Output the (X, Y) coordinate of the center of the cell containing the given text.  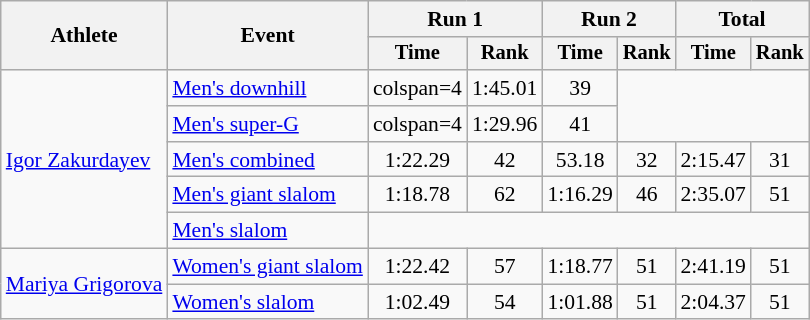
Women's slalom (268, 302)
1:22.29 (418, 160)
1:18.78 (418, 195)
42 (504, 160)
1:45.01 (504, 88)
57 (504, 267)
2:41.19 (712, 267)
31 (780, 160)
62 (504, 195)
39 (580, 88)
Men's super-G (268, 124)
Run 2 (608, 19)
54 (504, 302)
53.18 (580, 160)
Run 1 (456, 19)
Women's giant slalom (268, 267)
Athlete (84, 36)
41 (580, 124)
46 (647, 195)
32 (647, 160)
1:01.88 (580, 302)
Igor Zakurdayev (84, 159)
1:22.42 (418, 267)
Event (268, 36)
1:16.29 (580, 195)
2:04.37 (712, 302)
Men's giant slalom (268, 195)
Men's slalom (268, 231)
Men's downhill (268, 88)
2:15.47 (712, 160)
2:35.07 (712, 195)
Men's combined (268, 160)
Mariya Grigorova (84, 284)
Total (742, 19)
1:18.77 (580, 267)
1:29.96 (504, 124)
1:02.49 (418, 302)
